Identify which cell holds the provided text, then report its [x, y] central coordinate. 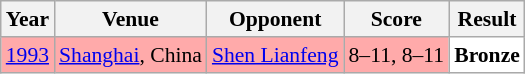
Shen Lianfeng [276, 55]
Result [487, 19]
8–11, 8–11 [397, 55]
Venue [130, 19]
Opponent [276, 19]
Shanghai, China [130, 55]
Bronze [487, 55]
Score [397, 19]
1993 [28, 55]
Year [28, 19]
